Search for the cell housing the specified text and yield its [X, Y] center coordinate. 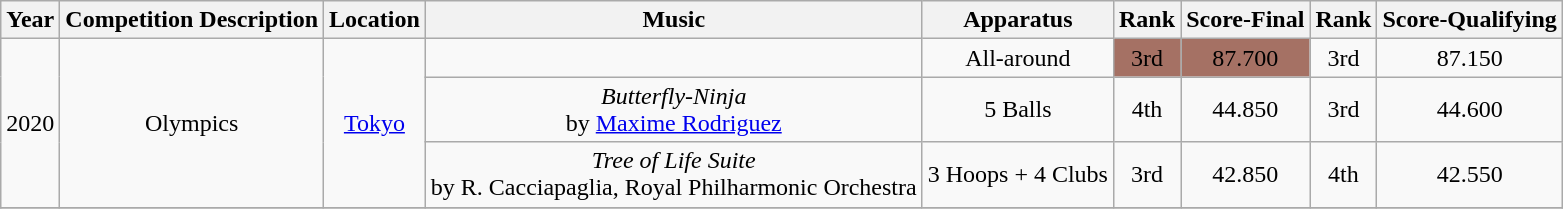
Tree of Life Suite by R. Cacciapaglia, Royal Philharmonic Orchestra [674, 174]
Music [674, 20]
Apparatus [1018, 20]
42.550 [1470, 174]
Tokyo [375, 123]
Butterfly-Ninja by Maxime Rodriguez [674, 110]
44.600 [1470, 110]
42.850 [1246, 174]
87.150 [1470, 58]
5 Balls [1018, 110]
Score-Qualifying [1470, 20]
Score-Final [1246, 20]
All-around [1018, 58]
3 Hoops + 4 Clubs [1018, 174]
2020 [30, 123]
Year [30, 20]
Location [375, 20]
87.700 [1246, 58]
Competition Description [192, 20]
Olympics [192, 123]
44.850 [1246, 110]
